Detect which cell encompasses the target text, then output its [X, Y] center coordinate. 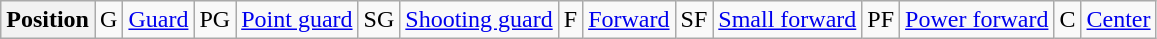
Shooting guard [479, 20]
Small forward [788, 20]
Point guard [297, 20]
G [108, 20]
F [570, 20]
Guard [158, 20]
Forward [629, 20]
SG [379, 20]
Position [48, 20]
PF [881, 20]
PG [215, 20]
SF [694, 20]
Center [1118, 20]
Power forward [977, 20]
C [1068, 20]
